Capture the cell that displays the provided text and extract its (x, y) central coordinate. 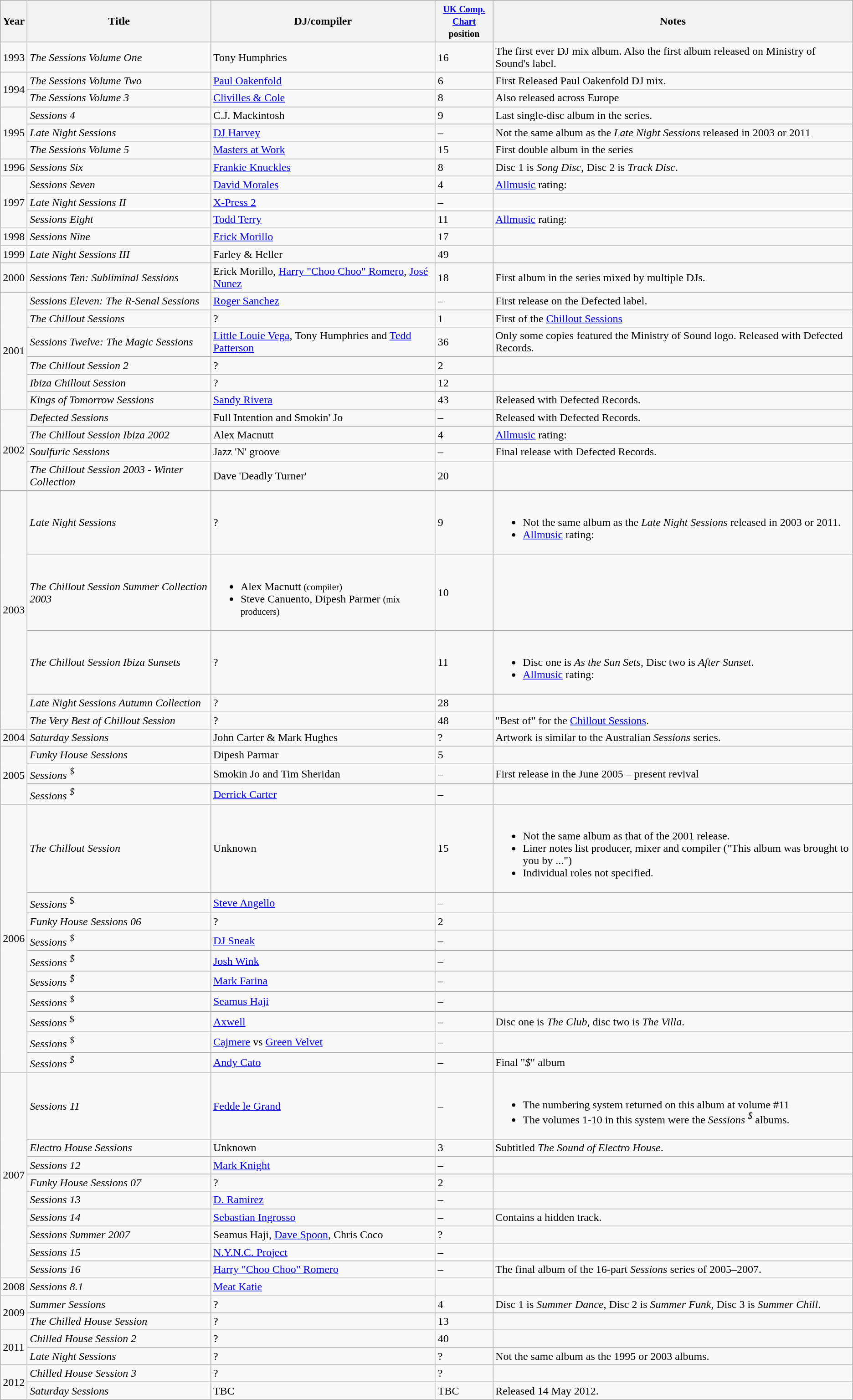
28 (464, 703)
Steve Angello (323, 903)
Seamus Haji, Dave Spoon, Chris Coco (323, 1235)
Not the same album as the 1995 or 2003 albums. (673, 1356)
40 (464, 1339)
First album in the series mixed by multiple DJs. (673, 278)
Sessions Twelve: The Magic Sessions (119, 342)
Sessions Eleven: The R-Senal Sessions (119, 301)
First double album in the series (673, 150)
2002 (14, 449)
1997 (14, 202)
First Released Paul Oakenfold DJ mix. (673, 81)
DJ Sneak (323, 941)
2009 (14, 1312)
John Carter & Mark Hughes (323, 738)
Chilled House Session 3 (119, 1374)
Last single-disc album in the series. (673, 115)
Mark Farina (323, 982)
10 (464, 592)
18 (464, 278)
N.Y.N.C. Project (323, 1252)
Fedde le Grand (323, 1106)
2000 (14, 278)
The Chillout Session (119, 849)
The Sessions Volume Two (119, 81)
20 (464, 476)
Kings of Tomorrow Sessions (119, 400)
C.J. Mackintosh (323, 115)
Andy Cato (323, 1063)
36 (464, 342)
1996 (14, 167)
Sessions Summer 2007 (119, 1235)
2004 (14, 738)
Smokin Jo and Tim Sheridan (323, 774)
The Chillout Session Ibiza Sunsets (119, 662)
Funky House Sessions (119, 755)
48 (464, 721)
Erick Morillo, Harry "Choo Choo" Romero, José Nunez (323, 278)
Final "$" album (673, 1063)
Late Night Sessions III (119, 254)
2008 (14, 1287)
43 (464, 400)
Josh Wink (323, 961)
DJ/compiler (323, 21)
1 (464, 319)
2005 (14, 776)
Funky House Sessions 07 (119, 1183)
Sessions 11 (119, 1106)
The Very Best of Chillout Session (119, 721)
Notes (673, 21)
Sessions 8.1 (119, 1287)
Not the same album as the Late Night Sessions released in 2003 or 2011 (673, 133)
2006 (14, 939)
Roger Sanchez (323, 301)
Erick Morillo (323, 237)
Full Intention and Smokin' Jo (323, 417)
The Chillout Session Ibiza 2002 (119, 435)
UK Comp. Chart position (464, 21)
Year (14, 21)
1993 (14, 57)
The Chillout Session 2003 - Winter Collection (119, 476)
2001 (14, 351)
Sessions 12 (119, 1165)
The Sessions Volume One (119, 57)
Subtitled The Sound of Electro House. (673, 1148)
2012 (14, 1382)
Alex Macnutt (compiler)Steve Canuento, Dipesh Parmer (mix producers) (323, 592)
Meat Katie (323, 1287)
D. Ramirez (323, 1200)
Sessions Ten: Subliminal Sessions (119, 278)
Late Night Sessions II (119, 202)
Clivilles & Cole (323, 98)
1999 (14, 254)
Sessions 14 (119, 1217)
Axwell (323, 1022)
Sessions Seven (119, 185)
Sessions 15 (119, 1252)
16 (464, 57)
1994 (14, 89)
Title (119, 21)
49 (464, 254)
Summer Sessions (119, 1304)
Sessions 13 (119, 1200)
2003 (14, 610)
Jazz 'N' groove (323, 452)
Only some copies featured the Ministry of Sound logo. Released with Defected Records. (673, 342)
Derrick Carter (323, 794)
The final album of the 16-part Sessions series of 2005–2007. (673, 1269)
Frankie Knuckles (323, 167)
Contains a hidden track. (673, 1217)
Masters at Work (323, 150)
6 (464, 81)
The Chillout Sessions (119, 319)
1995 (14, 133)
Alex Macnutt (323, 435)
First of the Chillout Sessions (673, 319)
Sessions 4 (119, 115)
Ibiza Chillout Session (119, 383)
Disc 1 is Summer Dance, Disc 2 is Summer Funk, Disc 3 is Summer Chill. (673, 1304)
Sessions Nine (119, 237)
The Sessions Volume 3 (119, 98)
Funky House Sessions 06 (119, 921)
The Chilled House Session (119, 1322)
Todd Terry (323, 219)
Artwork is similar to the Australian Sessions series. (673, 738)
Disc one is As the Sun Sets, Disc two is After Sunset.Allmusic rating: (673, 662)
Sessions Eight (119, 219)
Final release with Defected Records. (673, 452)
3 (464, 1148)
Tony Humphries (323, 57)
2011 (14, 1348)
Paul Oakenfold (323, 81)
The first ever DJ mix album. Also the first album released on Ministry of Sound's label. (673, 57)
17 (464, 237)
Sessions 16 (119, 1269)
Sandy Rivera (323, 400)
2007 (14, 1175)
Chilled House Session 2 (119, 1339)
Dipesh Parmar (323, 755)
Also released across Europe (673, 98)
Released 14 May 2012. (673, 1391)
Cajmere vs Green Velvet (323, 1042)
Little Louie Vega, Tony Humphries and Tedd Patterson (323, 342)
Farley & Heller (323, 254)
The Chillout Session 2 (119, 365)
Mark Knight (323, 1165)
First release on the Defected label. (673, 301)
David Morales (323, 185)
5 (464, 755)
Electro House Sessions (119, 1148)
Seamus Haji (323, 1002)
13 (464, 1322)
"Best of" for the Chillout Sessions. (673, 721)
Disc 1 is Song Disc, Disc 2 is Track Disc. (673, 167)
Late Night Sessions Autumn Collection (119, 703)
Soulfuric Sessions (119, 452)
Not the same album as the Late Night Sessions released in 2003 or 2011.Allmusic rating: (673, 522)
DJ Harvey (323, 133)
Sessions Six (119, 167)
The numbering system returned on this album at volume #11The volumes 1-10 in this system were the Sessions $ albums. (673, 1106)
12 (464, 383)
First release in the June 2005 – present revival (673, 774)
1998 (14, 237)
Disc one is The Club, disc two is The Villa. (673, 1022)
The Sessions Volume 5 (119, 150)
Dave 'Deadly Turner' (323, 476)
The Chillout Session Summer Collection 2003 (119, 592)
X-Press 2 (323, 202)
Sebastian Ingrosso (323, 1217)
Harry "Choo Choo" Romero (323, 1269)
Defected Sessions (119, 417)
